Locate the cell with the specified text and output its (X, Y) center coordinate. 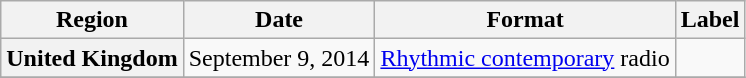
Label (710, 20)
United Kingdom (92, 58)
Region (92, 20)
Date (279, 20)
Format (525, 20)
September 9, 2014 (279, 58)
Rhythmic contemporary radio (525, 58)
